Capture the cell that displays the provided text and extract its [x, y] central coordinate. 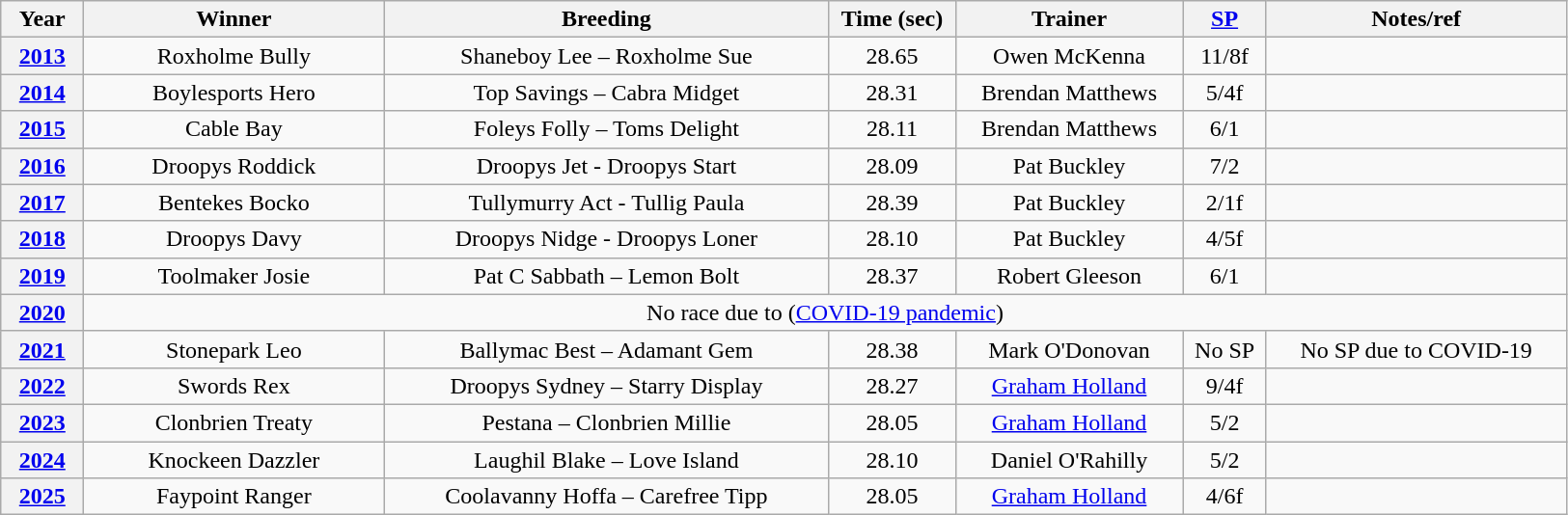
2015 [42, 129]
Daniel O'Rahilly [1069, 460]
Droopys Davy [234, 239]
No race due to (COVID-19 pandemic) [825, 312]
9/4f [1224, 386]
Toolmaker Josie [234, 276]
Droopys Roddick [234, 166]
Tullymurry Act - Tullig Paula [606, 203]
SP [1224, 19]
4/5f [1224, 239]
Foleys Folly – Toms Delight [606, 129]
Mark O'Donovan [1069, 349]
Winner [234, 19]
28.38 [892, 349]
28.09 [892, 166]
Year [42, 19]
2/1f [1224, 203]
Roxholme Bully [234, 56]
Notes/ref [1417, 19]
2022 [42, 386]
Top Savings – Cabra Midget [606, 93]
2017 [42, 203]
2018 [42, 239]
28.31 [892, 93]
Droopys Sydney – Starry Display [606, 386]
2021 [42, 349]
28.27 [892, 386]
4/6f [1224, 497]
Droopys Nidge - Droopys Loner [606, 239]
7/2 [1224, 166]
Pat C Sabbath – Lemon Bolt [606, 276]
Breeding [606, 19]
No SP due to COVID-19 [1417, 349]
Coolavanny Hoffa – Carefree Tipp [606, 497]
2020 [42, 312]
Time (sec) [892, 19]
Bentekes Bocko [234, 203]
28.65 [892, 56]
No SP [1224, 349]
11/8f [1224, 56]
2016 [42, 166]
2025 [42, 497]
28.37 [892, 276]
Swords Rex [234, 386]
Stonepark Leo [234, 349]
5/4f [1224, 93]
28.39 [892, 203]
Faypoint Ranger [234, 497]
2019 [42, 276]
2023 [42, 422]
2024 [42, 460]
Cable Bay [234, 129]
Pestana – Clonbrien Millie [606, 422]
2013 [42, 56]
Ballymac Best – Adamant Gem [606, 349]
Owen McKenna [1069, 56]
Droopys Jet - Droopys Start [606, 166]
2014 [42, 93]
Laughil Blake – Love Island [606, 460]
Boylesports Hero [234, 93]
Trainer [1069, 19]
Knockeen Dazzler [234, 460]
Shaneboy Lee – Roxholme Sue [606, 56]
28.11 [892, 129]
Robert Gleeson [1069, 276]
Clonbrien Treaty [234, 422]
